Return (X, Y) of the center of cell containing provided text 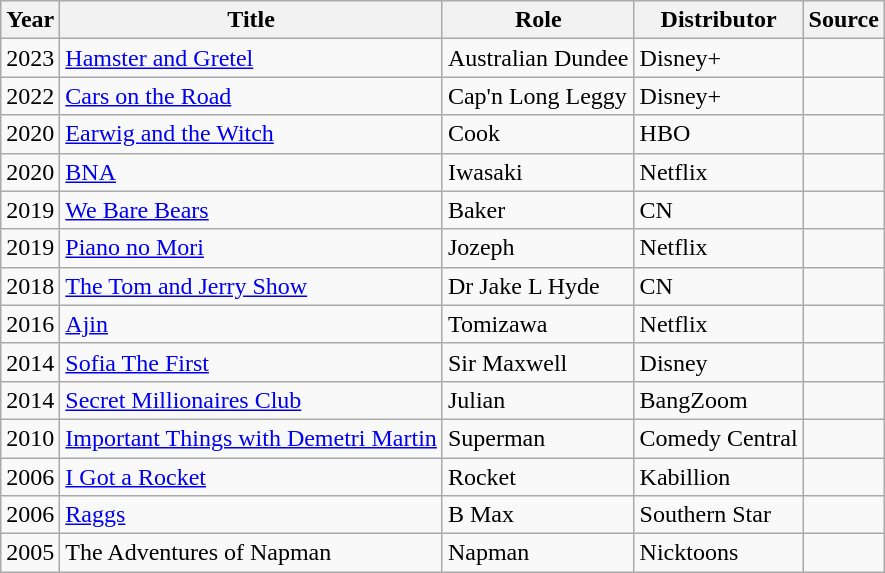
Australian Dundee (538, 58)
Title (252, 20)
Piano no Mori (252, 248)
Kabillion (718, 477)
Nicktoons (718, 553)
2018 (30, 286)
The Tom and Jerry Show (252, 286)
Jozeph (538, 248)
Southern Star (718, 515)
HBO (718, 134)
Baker (538, 210)
Iwasaki (538, 172)
Cars on the Road (252, 96)
Sir Maxwell (538, 362)
Disney (718, 362)
2022 (30, 96)
Ajin (252, 324)
Cook (538, 134)
Dr Jake L Hyde (538, 286)
Year (30, 20)
Secret Millionaires Club (252, 400)
Comedy Central (718, 438)
BangZoom (718, 400)
BNA (252, 172)
Distributor (718, 20)
The Adventures of Napman (252, 553)
Raggs (252, 515)
I Got a Rocket (252, 477)
Superman (538, 438)
Role (538, 20)
Hamster and Gretel (252, 58)
We Bare Bears (252, 210)
Source (844, 20)
2010 (30, 438)
Tomizawa (538, 324)
Julian (538, 400)
Napman (538, 553)
2023 (30, 58)
Sofia The First (252, 362)
Earwig and the Witch (252, 134)
Cap'n Long Leggy (538, 96)
Rocket (538, 477)
Important Things with Demetri Martin (252, 438)
B Max (538, 515)
2005 (30, 553)
2016 (30, 324)
